For the text-containing cell, return its midpoint in [X, Y] coordinate format. 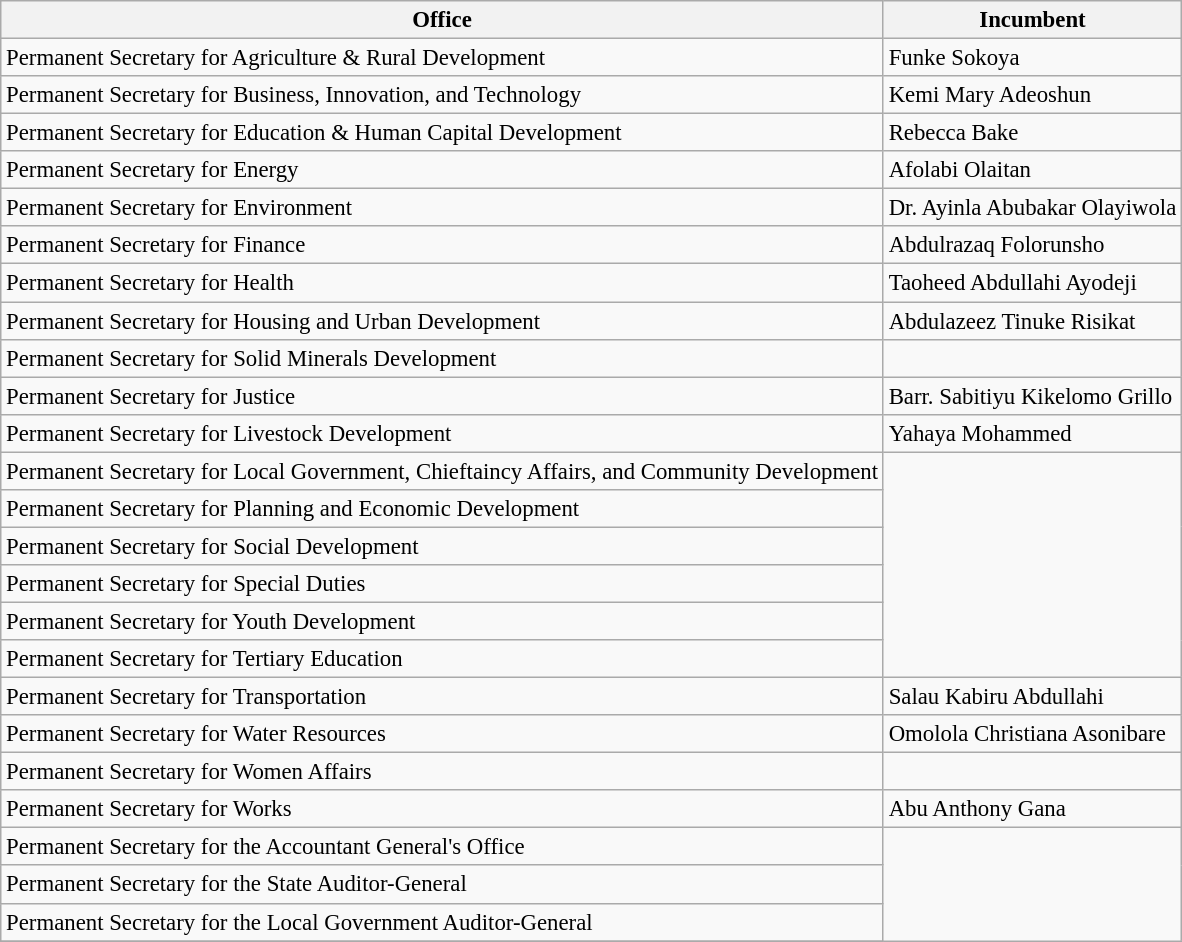
Permanent Secretary for Social Development [442, 546]
Office [442, 20]
Abdulrazaq Folorunsho [1032, 245]
Rebecca Bake [1032, 133]
Abdulazeez Tinuke Risikat [1032, 321]
Permanent Secretary for Education & Human Capital Development [442, 133]
Incumbent [1032, 20]
Afolabi Olaitan [1032, 170]
Permanent Secretary for Agriculture & Rural Development [442, 58]
Barr. Sabitiyu Kikelomo Grillo [1032, 396]
Permanent Secretary for Housing and Urban Development [442, 321]
Salau Kabiru Abdullahi [1032, 697]
Dr. Ayinla Abubakar Olayiwola [1032, 208]
Permanent Secretary for Business, Innovation, and Technology [442, 95]
Permanent Secretary for Youth Development [442, 621]
Yahaya Mohammed [1032, 433]
Permanent Secretary for Local Government, Chieftaincy Affairs, and Community Development [442, 471]
Permanent Secretary for Livestock Development [442, 433]
Taoheed Abdullahi Ayodeji [1032, 283]
Permanent Secretary for Water Resources [442, 734]
Omolola Christiana Asonibare [1032, 734]
Permanent Secretary for Planning and Economic Development [442, 509]
Permanent Secretary for Justice [442, 396]
Permanent Secretary for the Local Government Auditor-General [442, 922]
Permanent Secretary for Finance [442, 245]
Kemi Mary Adeoshun [1032, 95]
Permanent Secretary for the State Auditor-General [442, 885]
Permanent Secretary for Transportation [442, 697]
Permanent Secretary for Environment [442, 208]
Abu Anthony Gana [1032, 809]
Permanent Secretary for the Accountant General's Office [442, 847]
Permanent Secretary for Energy [442, 170]
Permanent Secretary for Solid Minerals Development [442, 358]
Permanent Secretary for Tertiary Education [442, 659]
Permanent Secretary for Women Affairs [442, 772]
Permanent Secretary for Health [442, 283]
Permanent Secretary for Works [442, 809]
Permanent Secretary for Special Duties [442, 584]
Funke Sokoya [1032, 58]
